Scan for the cell matching the given text and deliver its [X, Y] coordinate at center. 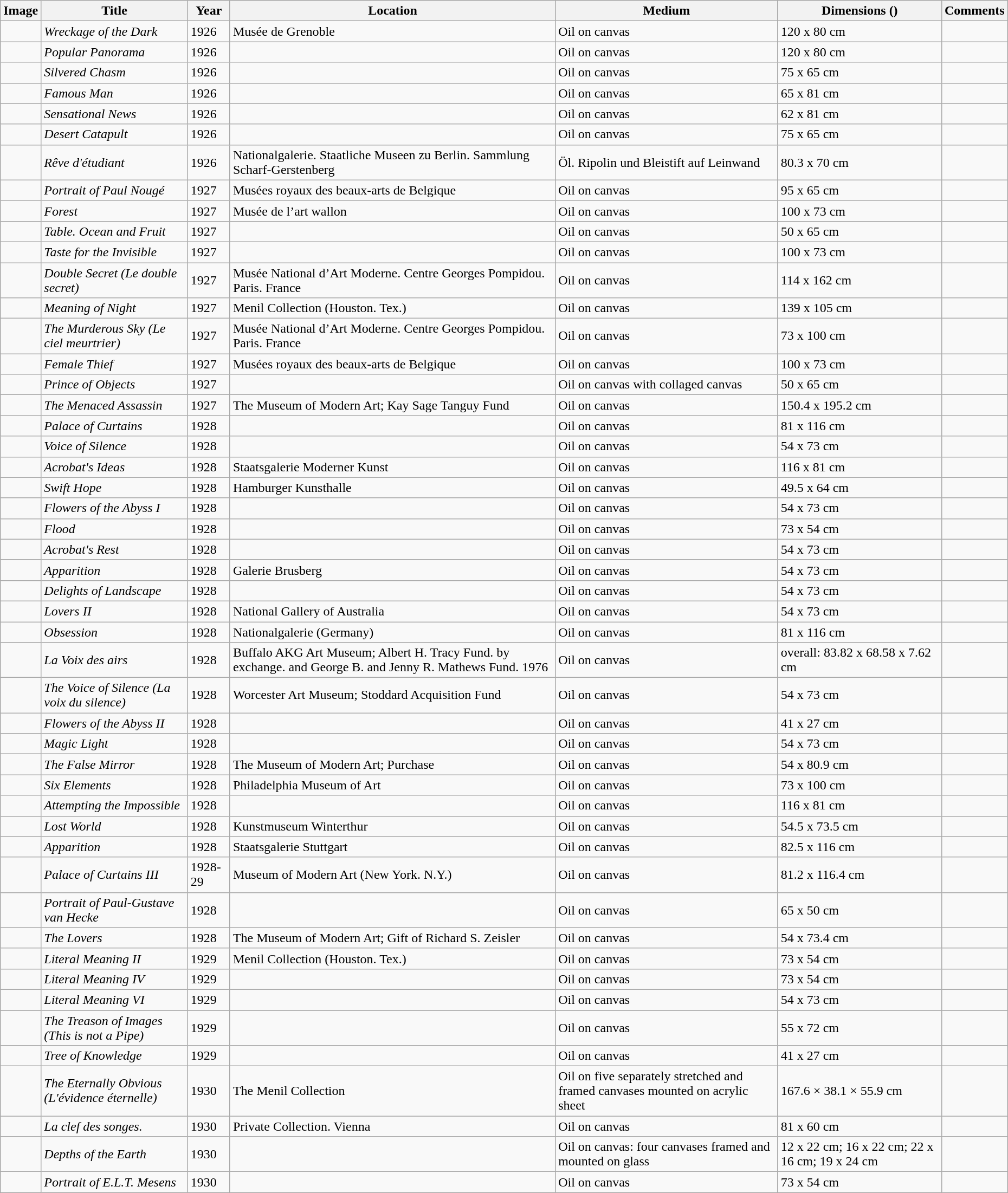
The Eternally Obvious (L'évidence éternelle) [114, 1091]
National Gallery of Australia [392, 611]
Flowers of the Abyss I [114, 508]
167.6 × 38.1 × 55.9 cm [860, 1091]
54 x 73.4 cm [860, 938]
Private Collection. Vienna [392, 1126]
Table. Ocean and Fruit [114, 231]
Desert Catapult [114, 134]
The Voice of Silence (La voix du silence) [114, 696]
La clef des songes. [114, 1126]
Palace of Curtains [114, 426]
Double Secret (Le double secret) [114, 280]
overall: 83.82 x 68.58 x 7.62 cm [860, 660]
Oil on canvas: four canvases framed and mounted on glass [667, 1154]
Öl. Ripolin und Bleistift auf Leinwand [667, 163]
The Menil Collection [392, 1091]
95 x 65 cm [860, 190]
La Voix des airs [114, 660]
Silvered Chasm [114, 73]
The False Mirror [114, 764]
Oil on canvas with collaged canvas [667, 385]
Portrait of Paul Nougé [114, 190]
Literal Meaning VI [114, 1000]
139 x 105 cm [860, 308]
150.4 x 195.2 cm [860, 405]
Forest [114, 211]
The Murderous Sky (Le ciel meurtrier) [114, 336]
The Museum of Modern Art; Kay Sage Tanguy Fund [392, 405]
49.5 x 64 cm [860, 488]
Portrait of Paul-Gustave van Hecke [114, 910]
Image [21, 11]
Delights of Landscape [114, 591]
114 x 162 cm [860, 280]
Buffalo AKG Art Museum; Albert H. Tracy Fund. by exchange. and George B. and Jenny R. Mathews Fund. 1976 [392, 660]
Prince of Objects [114, 385]
80.3 x 70 cm [860, 163]
81.2 x 116.4 cm [860, 874]
54 x 80.9 cm [860, 764]
Literal Meaning II [114, 958]
Sensational News [114, 114]
Wreckage of the Dark [114, 31]
Obsession [114, 632]
65 x 81 cm [860, 93]
Musée de l’art wallon [392, 211]
Dimensions () [860, 11]
62 x 81 cm [860, 114]
The Lovers [114, 938]
Worcester Art Museum; Stoddard Acquisition Fund [392, 696]
Galerie Brusberg [392, 570]
Location [392, 11]
Six Elements [114, 785]
Staatsgalerie Stuttgart [392, 847]
12 x 22 cm; 16 x 22 cm; 22 x 16 cm; 19 x 24 cm [860, 1154]
Voice of Silence [114, 446]
Female Thief [114, 364]
Tree of Knowledge [114, 1056]
Swift Hope [114, 488]
Lost World [114, 826]
Year [209, 11]
Meaning of Night [114, 308]
Philadelphia Museum of Art [392, 785]
Literal Meaning IV [114, 979]
The Museum of Modern Art; Purchase [392, 764]
Nationalgalerie (Germany) [392, 632]
Oil on five separately stretched and framed canvases mounted on acrylic sheet [667, 1091]
Lovers II [114, 611]
The Menaced Assassin [114, 405]
Palace of Curtains III [114, 874]
Magic Light [114, 744]
1928-29 [209, 874]
Portrait of E.L.T. Mesens [114, 1182]
Attempting the Impossible [114, 806]
Hamburger Kunsthalle [392, 488]
82.5 x 116 cm [860, 847]
81 x 60 cm [860, 1126]
The Treason of Images (This is not a Pipe) [114, 1027]
54.5 x 73.5 cm [860, 826]
Acrobat's Rest [114, 549]
Staatsgalerie Moderner Kunst [392, 467]
65 x 50 cm [860, 910]
Famous Man [114, 93]
Nationalgalerie. Staatliche Museen zu Berlin. Sammlung Scharf-Gerstenberg [392, 163]
Comments [974, 11]
Musée de Grenoble [392, 31]
The Museum of Modern Art; Gift of Richard S. Zeisler [392, 938]
Medium [667, 11]
Depths of the Earth [114, 1154]
Rêve d'étudiant [114, 163]
Popular Panorama [114, 52]
Museum of Modern Art (New York. N.Y.) [392, 874]
Title [114, 11]
Flowers of the Abyss II [114, 723]
Acrobat's Ideas [114, 467]
55 x 72 cm [860, 1027]
Kunstmuseum Winterthur [392, 826]
Taste for the Invisible [114, 252]
Flood [114, 529]
